Output the [X, Y] coordinate of the center of the cell containing the given text.  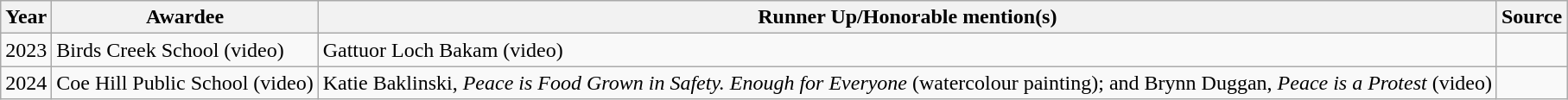
Katie Baklinski, Peace is Food Grown in Safety. Enough for Everyone (watercolour painting); and Brynn Duggan, Peace is a Protest (video) [907, 83]
Runner Up/Honorable mention(s) [907, 17]
Coe Hill Public School (video) [185, 83]
Year [26, 17]
2024 [26, 83]
2023 [26, 50]
Birds Creek School (video) [185, 50]
Awardee [185, 17]
Source [1531, 17]
Gattuor Loch Bakam (video) [907, 50]
